Return the [x, y] coordinate for the center point of the cell that contains the specified text.  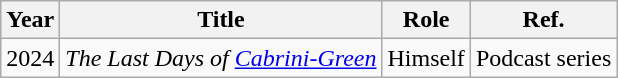
Role [426, 20]
Title [221, 20]
Ref. [543, 20]
Himself [426, 58]
The Last Days of Cabrini-Green [221, 58]
2024 [30, 58]
Year [30, 20]
Podcast series [543, 58]
